From the cell containing the given text, extract its center point as (X, Y) coordinate. 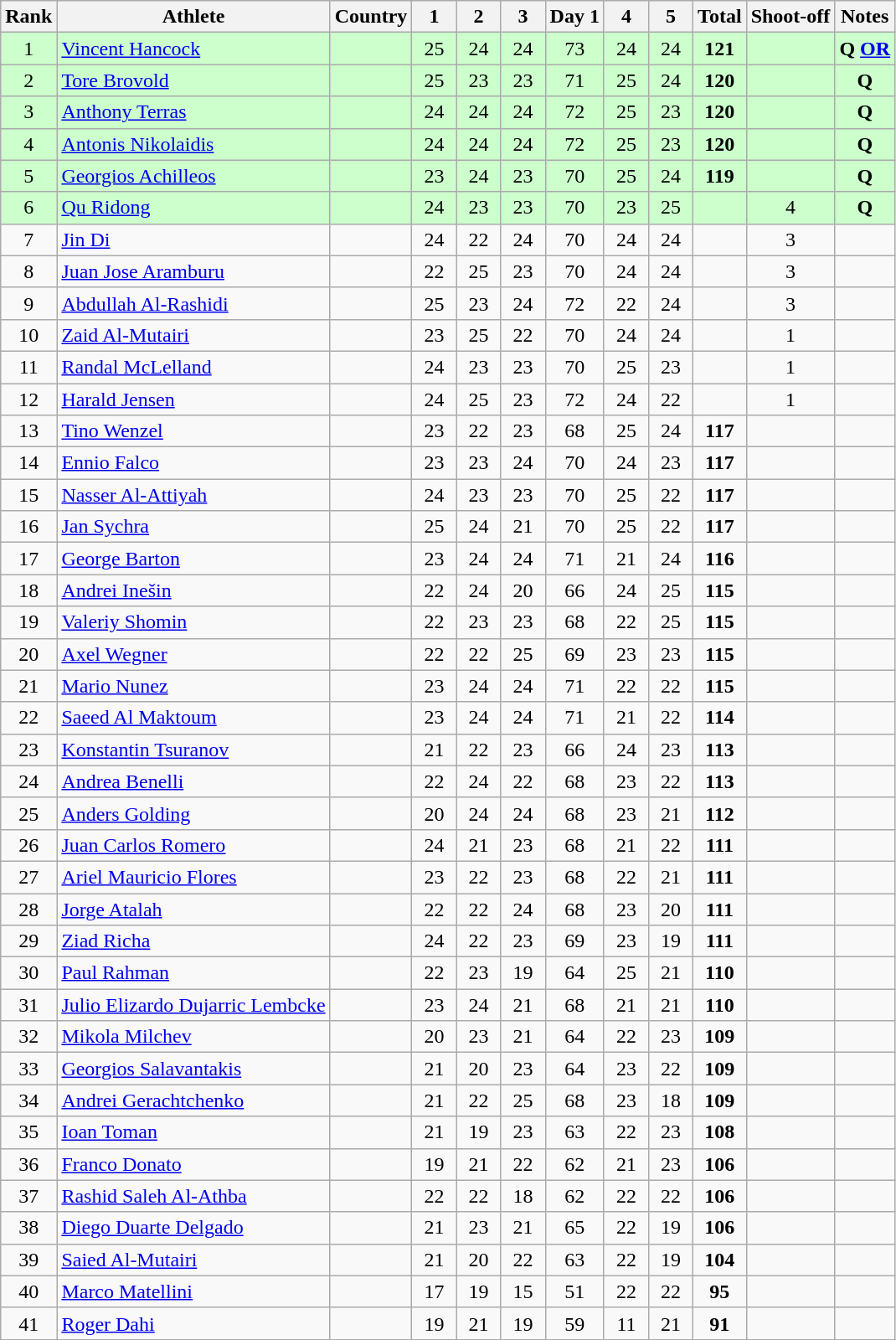
114 (720, 718)
Qu Ridong (193, 208)
Anders Golding (193, 813)
Antonis Nikolaidis (193, 144)
Zaid Al-Mutairi (193, 335)
6 (28, 208)
Valeriy Shomin (193, 622)
26 (28, 845)
Harald Jensen (193, 399)
108 (720, 1132)
35 (28, 1132)
95 (720, 1291)
112 (720, 813)
33 (28, 1069)
Tore Brovold (193, 80)
28 (28, 909)
7 (28, 240)
Vincent Hancock (193, 49)
Jorge Atalah (193, 909)
32 (28, 1037)
Country (371, 17)
Notes (865, 17)
Andrei Gerachtchenko (193, 1100)
59 (574, 1323)
Athlete (193, 17)
Randal McLelland (193, 367)
Saied Al-Mutairi (193, 1260)
Abdullah Al-Rashidi (193, 303)
34 (28, 1100)
Marco Matellini (193, 1291)
65 (574, 1228)
12 (28, 399)
39 (28, 1260)
Tino Wenzel (193, 431)
Jan Sychra (193, 527)
Mario Nunez (193, 686)
Georgios Achilleos (193, 176)
Konstantin Tsuranov (193, 750)
Anthony Terras (193, 112)
51 (574, 1291)
Diego Duarte Delgado (193, 1228)
10 (28, 335)
Roger Dahi (193, 1323)
Mikola Milchev (193, 1037)
9 (28, 303)
40 (28, 1291)
Jin Di (193, 240)
37 (28, 1196)
Juan Jose Aramburu (193, 271)
14 (28, 463)
Andrea Benelli (193, 781)
31 (28, 1005)
George Barton (193, 559)
Q OR (865, 49)
Ennio Falco (193, 463)
8 (28, 271)
Ziad Richa (193, 941)
Georgios Salavantakis (193, 1069)
Franco Donato (193, 1164)
Saeed Al Maktoum (193, 718)
73 (574, 49)
16 (28, 527)
30 (28, 973)
Paul Rahman (193, 973)
121 (720, 49)
13 (28, 431)
Julio Elizardo Dujarric Lembcke (193, 1005)
91 (720, 1323)
38 (28, 1228)
Rank (28, 17)
Day 1 (574, 17)
116 (720, 559)
Nasser Al-Attiyah (193, 495)
Shoot-off (790, 17)
Andrei Inešin (193, 590)
104 (720, 1260)
36 (28, 1164)
29 (28, 941)
41 (28, 1323)
27 (28, 877)
Total (720, 17)
Ariel Mauricio Flores (193, 877)
Ioan Toman (193, 1132)
119 (720, 176)
Axel Wegner (193, 654)
Rashid Saleh Al-Athba (193, 1196)
Juan Carlos Romero (193, 845)
